Identify which cell holds the provided text, then report its (x, y) central coordinate. 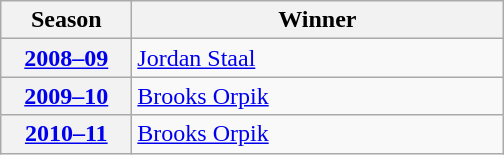
Winner (318, 20)
2010–11 (66, 134)
Jordan Staal (318, 58)
2009–10 (66, 96)
Season (66, 20)
2008–09 (66, 58)
